Detect which cell encompasses the target text, then output its (x, y) center coordinate. 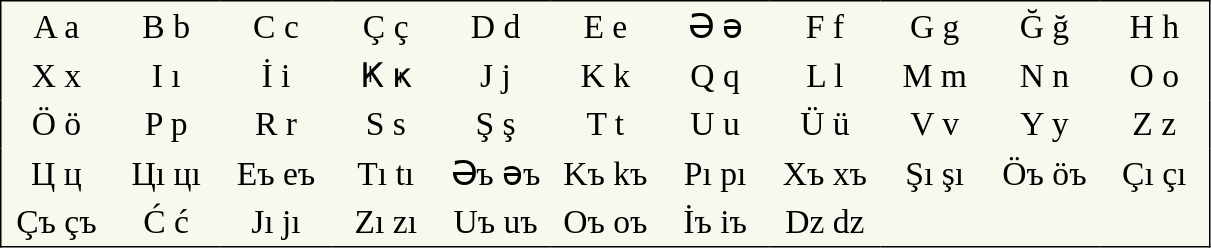
Ç ç (386, 26)
B b (166, 26)
Eъ eъ (276, 173)
Çı çı (1154, 173)
Ö ö (56, 124)
Z z (1154, 124)
Ğ ğ (1045, 26)
İ i (276, 76)
K k (605, 76)
Q q (715, 76)
Цı цı (166, 173)
İъ iъ (715, 222)
V v (935, 124)
Tı tı (386, 173)
U u (715, 124)
R r (276, 124)
D d (496, 26)
Ҝ ҝ (386, 76)
Ü ü (825, 124)
Ć ć (166, 222)
Oъ oъ (605, 222)
Kъ kъ (605, 173)
Dz dz (825, 222)
Ц ц (56, 173)
J j (496, 76)
Y y (1045, 124)
E e (605, 26)
G g (935, 26)
Jı jı (276, 222)
Uъ uъ (496, 222)
N n (1045, 76)
Xъ xъ (825, 173)
A a (56, 26)
Öъ öъ (1045, 173)
I ı (166, 76)
L l (825, 76)
F f (825, 26)
H h (1154, 26)
Ə ə (715, 26)
Ş ş (496, 124)
P p (166, 124)
Çъ çъ (56, 222)
Əъ əъ (496, 173)
M m (935, 76)
X x (56, 76)
Şı şı (935, 173)
O o (1154, 76)
T t (605, 124)
S s (386, 124)
C c (276, 26)
Zı zı (386, 222)
Pı pı (715, 173)
